Search for the cell housing the specified text and yield its (X, Y) center coordinate. 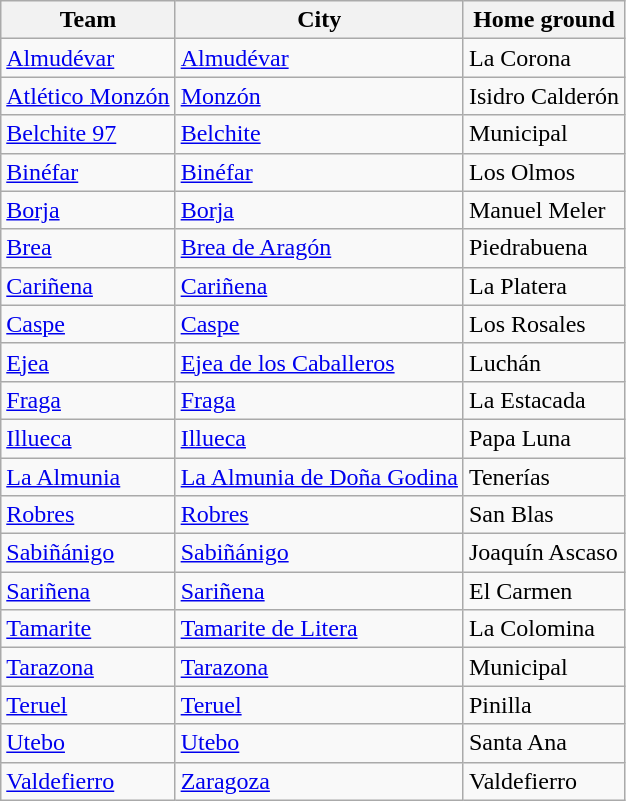
Tamarite (88, 629)
El Carmen (544, 591)
Brea de Aragón (319, 248)
La Corona (544, 58)
La Almunia de Doña Godina (319, 477)
Ejea (88, 362)
City (319, 20)
Belchite (319, 134)
Belchite 97 (88, 134)
Los Olmos (544, 172)
Ejea de los Caballeros (319, 362)
Team (88, 20)
Santa Ana (544, 743)
Pinilla (544, 705)
Tamarite de Litera (319, 629)
Piedrabuena (544, 248)
Zaragoza (319, 781)
Atlético Monzón (88, 96)
Los Rosales (544, 324)
San Blas (544, 515)
La Estacada (544, 400)
Joaquín Ascaso (544, 553)
Luchán (544, 362)
La Almunia (88, 477)
La Platera (544, 286)
La Colomina (544, 629)
Tenerías (544, 477)
Manuel Meler (544, 210)
Papa Luna (544, 438)
Monzón (319, 96)
Isidro Calderón (544, 96)
Home ground (544, 20)
Brea (88, 248)
